Locate the cell with the specified text and output its [x, y] center coordinate. 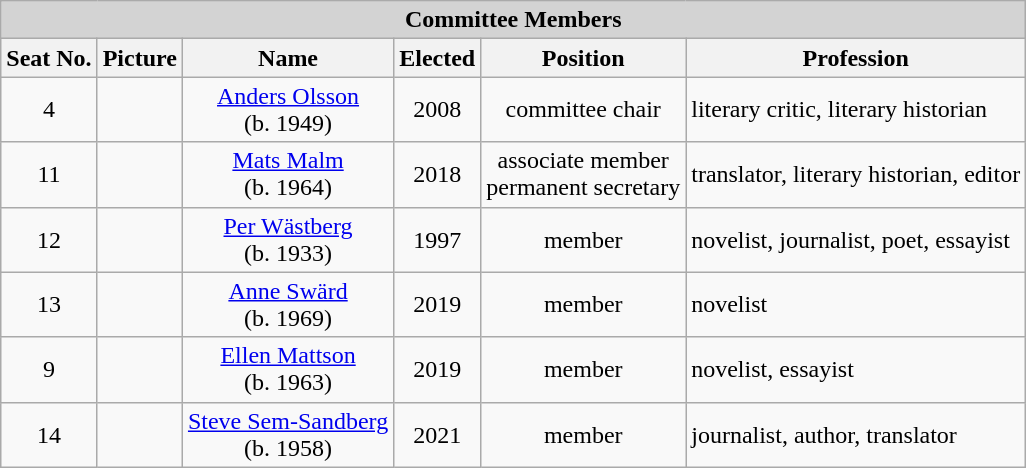
literary critic, literary historian [856, 110]
1997 [438, 240]
novelist, journalist, poet, essayist [856, 240]
Picture [140, 58]
2021 [438, 434]
12 [49, 240]
Elected [438, 58]
Anders Olsson (b. 1949) [288, 110]
Position [584, 58]
Seat No. [49, 58]
Mats Malm (b. 1964) [288, 174]
11 [49, 174]
committee chair [584, 110]
Per Wästberg (b. 1933) [288, 240]
Profession [856, 58]
14 [49, 434]
4 [49, 110]
2008 [438, 110]
Ellen Mattson (b. 1963) [288, 370]
Steve Sem-Sandberg (b. 1958) [288, 434]
journalist, author, translator [856, 434]
novelist [856, 304]
13 [49, 304]
associate memberpermanent secretary [584, 174]
Committee Members [514, 20]
translator, literary historian, editor [856, 174]
Name [288, 58]
2018 [438, 174]
Anne Swärd (b. 1969) [288, 304]
novelist, essayist [856, 370]
9 [49, 370]
